Output the [X, Y] coordinate of the center of the cell containing the given text.  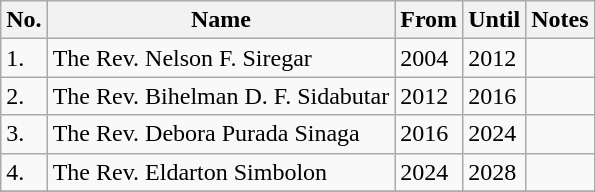
From [429, 20]
Name [221, 20]
The Rev. Eldarton Simbolon [221, 172]
Notes [560, 20]
2. [24, 96]
3. [24, 134]
No. [24, 20]
The Rev. Nelson F. Siregar [221, 58]
1. [24, 58]
2028 [494, 172]
4. [24, 172]
The Rev. Debora Purada Sinaga [221, 134]
2004 [429, 58]
Until [494, 20]
The Rev. Bihelman D. F. Sidabutar [221, 96]
